Identify which cell holds the provided text, then report its [x, y] central coordinate. 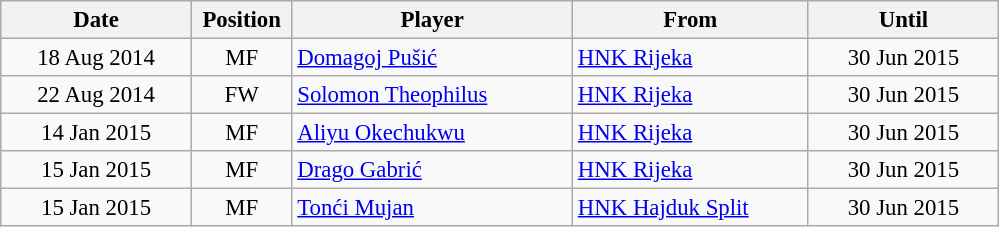
Player [432, 20]
Domagoj Pušić [432, 58]
Drago Gabrić [432, 170]
Tonći Mujan [432, 208]
From [691, 20]
FW [242, 95]
Position [242, 20]
22 Aug 2014 [96, 95]
Date [96, 20]
Until [904, 20]
HNK Hajduk Split [691, 208]
14 Jan 2015 [96, 133]
18 Aug 2014 [96, 58]
Aliyu Okechukwu [432, 133]
Solomon Theophilus [432, 95]
